Find where the given text appears and provide that cell's center as (X, Y) coordinate. 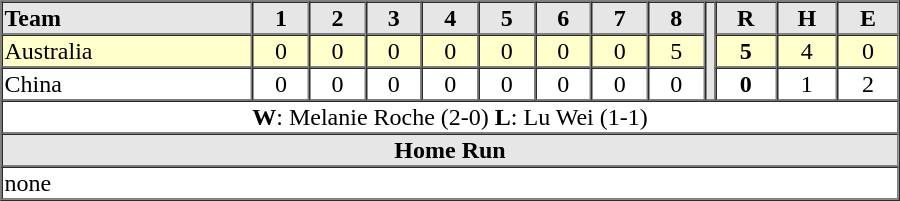
6 (563, 18)
R (746, 18)
3 (394, 18)
W: Melanie Roche (2-0) L: Lu Wei (1-1) (450, 116)
8 (676, 18)
Team (128, 18)
China (128, 84)
H (806, 18)
E (868, 18)
none (450, 182)
7 (620, 18)
Australia (128, 50)
Home Run (450, 150)
